Extract the [x, y] coordinate from the center of the cell holding the provided text.  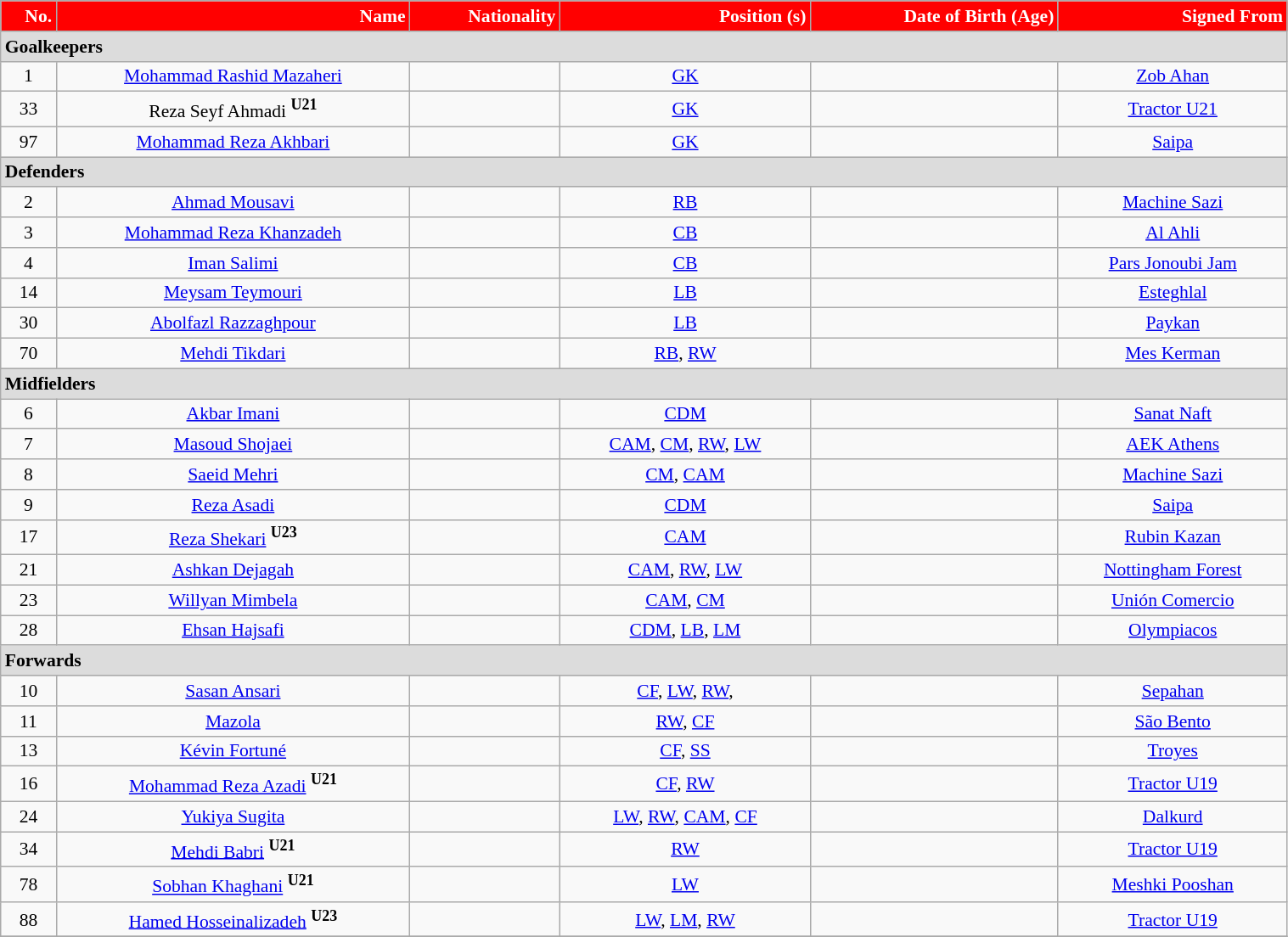
RB [684, 203]
Sasan Ansari [233, 691]
Zob Ahan [1173, 76]
Yukiya Sugita [233, 816]
13 [29, 752]
Dalkurd [1173, 816]
Al Ahli [1173, 233]
Mohammad Reza Azadi U21 [233, 784]
Midfielders [644, 384]
Ashkan Dejagah [233, 570]
11 [29, 721]
Mohammad Reza Akhbari [233, 142]
97 [29, 142]
CF, SS [684, 752]
Forwards [644, 661]
Hamed Hosseinalizadeh U23 [233, 920]
Signed From [1173, 16]
Sepahan [1173, 691]
Mes Kerman [1173, 354]
CAM [684, 536]
Saeid Mehri [233, 474]
Unión Comercio [1173, 600]
Mehdi Tikdari [233, 354]
Ahmad Mousavi [233, 203]
17 [29, 536]
Paykan [1173, 323]
LW, LM, RW [684, 920]
CF, LW, RW, [684, 691]
Pars Jonoubi Jam [1173, 263]
CAM, CM, RW, LW [684, 445]
Meysam Teymouri [233, 293]
4 [29, 263]
1 [29, 76]
Akbar Imani [233, 414]
RW, CF [684, 721]
Date of Birth (Age) [934, 16]
9 [29, 505]
Goalkeepers [644, 47]
28 [29, 631]
Nottingham Forest [1173, 570]
LW, RW, CAM, CF [684, 816]
Reza Seyf Ahmadi U21 [233, 109]
Mohammad Rashid Mazaheri [233, 76]
Willyan Mimbela [233, 600]
CAM, RW, LW [684, 570]
CDM, LB, LM [684, 631]
Esteghlal [1173, 293]
Meshki Pooshan [1173, 884]
São Bento [1173, 721]
CM, CAM [684, 474]
Defenders [644, 172]
Mazola [233, 721]
LW [684, 884]
21 [29, 570]
Reza Asadi [233, 505]
Troyes [1173, 752]
No. [29, 16]
78 [29, 884]
30 [29, 323]
Olympiacos [1173, 631]
Rubin Kazan [1173, 536]
70 [29, 354]
24 [29, 816]
Tractor U21 [1173, 109]
23 [29, 600]
14 [29, 293]
Position (s) [684, 16]
Kévin Fortuné [233, 752]
CAM, CM [684, 600]
Mehdi Babri U21 [233, 849]
8 [29, 474]
Mohammad Reza Khanzadeh [233, 233]
RW [684, 849]
Name [233, 16]
Nationality [486, 16]
3 [29, 233]
7 [29, 445]
Sobhan Khaghani U21 [233, 884]
88 [29, 920]
CF, RW [684, 784]
6 [29, 414]
AEK Athens [1173, 445]
10 [29, 691]
34 [29, 849]
Iman Salimi [233, 263]
Sanat Naft [1173, 414]
Reza Shekari U23 [233, 536]
16 [29, 784]
Ehsan Hajsafi [233, 631]
RB, RW [684, 354]
2 [29, 203]
33 [29, 109]
Masoud Shojaei [233, 445]
Abolfazl Razzaghpour [233, 323]
